Determine the [X, Y] coordinate at the center of the cell enclosing the given text.  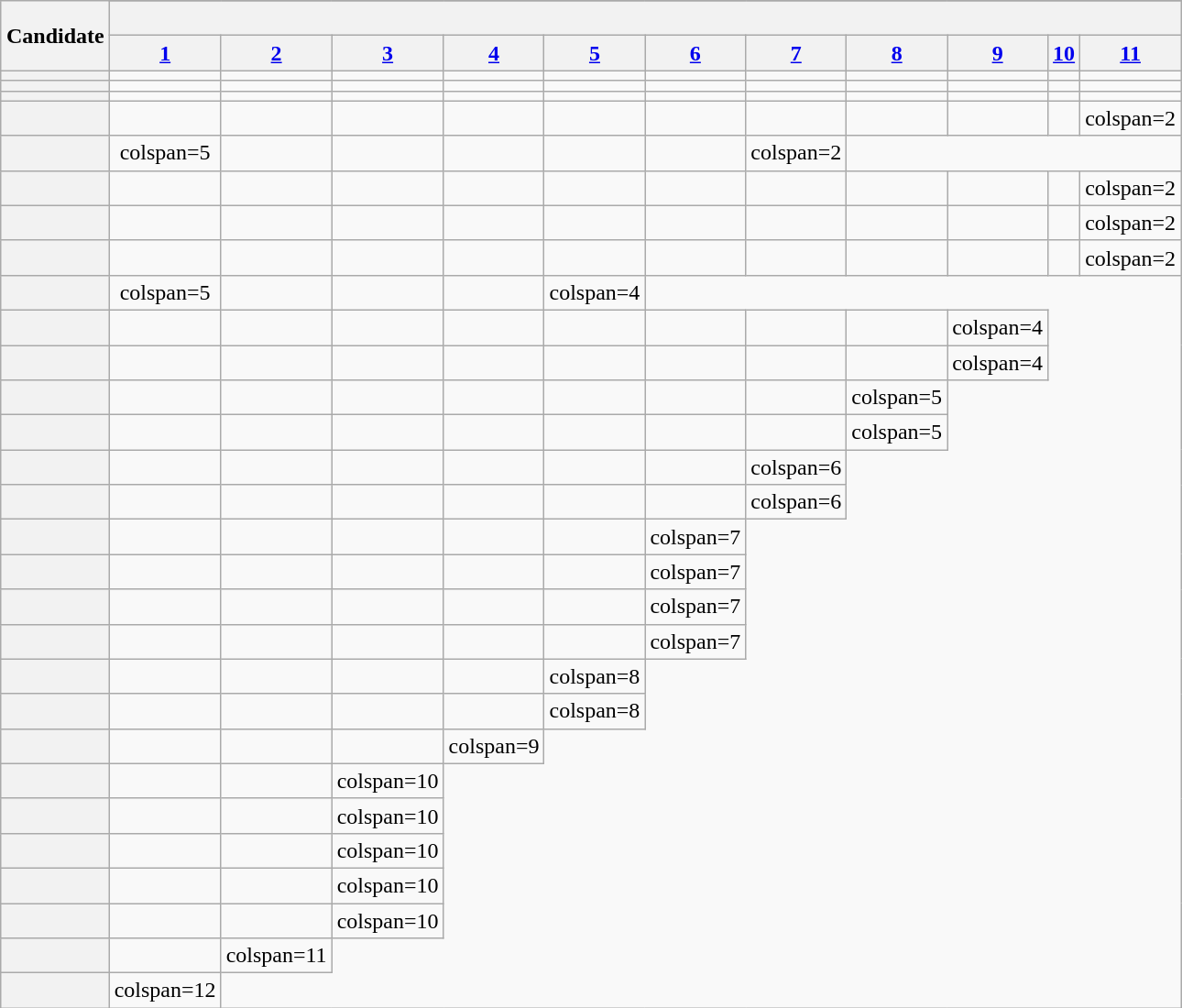
1 [165, 53]
8 [897, 53]
11 [1131, 53]
9 [998, 53]
4 [494, 53]
6 [695, 53]
7 [796, 53]
colspan=12 [165, 991]
colspan=11 [277, 956]
Candidate [55, 36]
10 [1065, 53]
colspan=9 [494, 746]
5 [595, 53]
2 [277, 53]
3 [388, 53]
